Scan for the cell matching the given text and deliver its (x, y) coordinate at center. 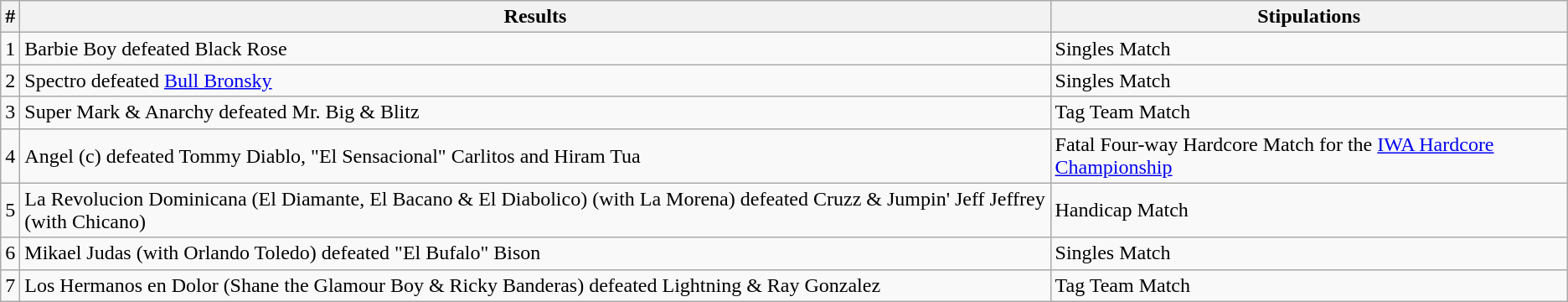
6 (10, 253)
Spectro defeated Bull Bronsky (535, 81)
Super Mark & Anarchy defeated Mr. Big & Blitz (535, 112)
7 (10, 285)
Handicap Match (1308, 210)
La Revolucion Dominicana (El Diamante, El Bacano & El Diabolico) (with La Morena) defeated Cruzz & Jumpin' Jeff Jeffrey (with Chicano) (535, 210)
Results (535, 17)
Los Hermanos en Dolor (Shane the Glamour Boy & Ricky Banderas) defeated Lightning & Ray Gonzalez (535, 285)
2 (10, 81)
Mikael Judas (with Orlando Toledo) defeated "El Bufalo" Bison (535, 253)
3 (10, 112)
5 (10, 210)
Stipulations (1308, 17)
Fatal Four-way Hardcore Match for the IWA Hardcore Championship (1308, 156)
# (10, 17)
Angel (c) defeated Tommy Diablo, "El Sensacional" Carlitos and Hiram Tua (535, 156)
1 (10, 49)
Barbie Boy defeated Black Rose (535, 49)
4 (10, 156)
